Scan for the cell matching the given text and deliver its (x, y) coordinate at center. 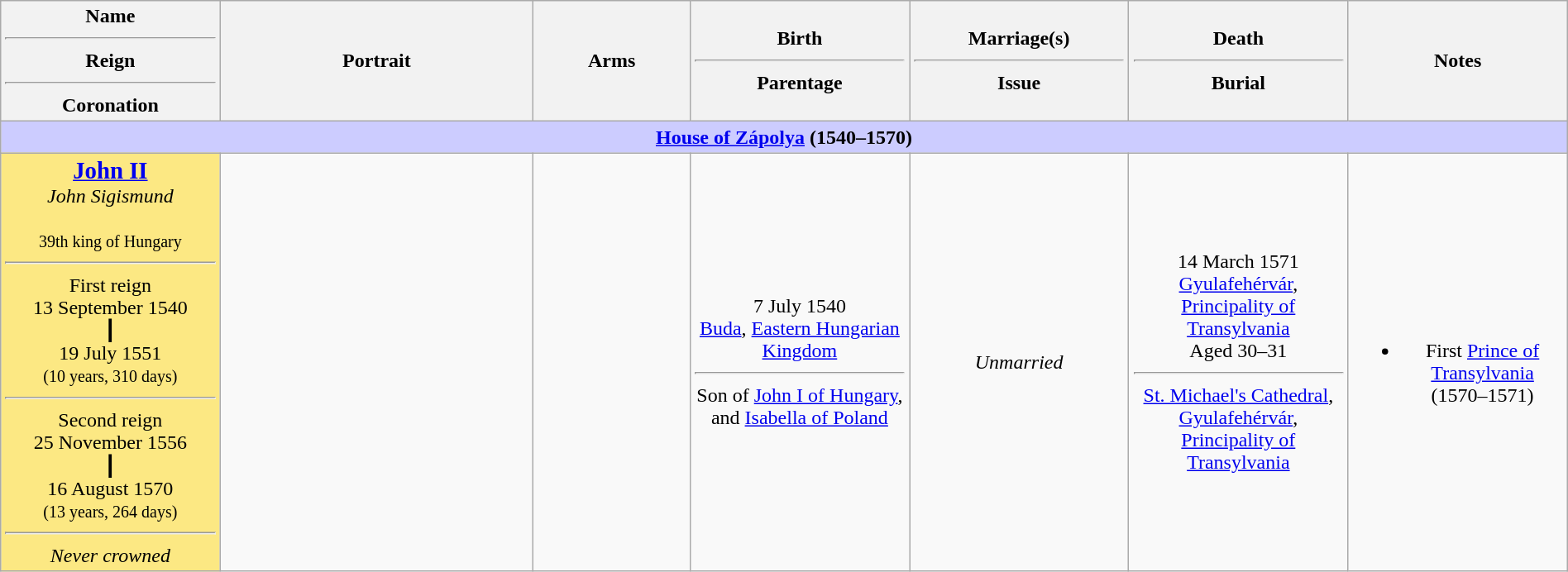
Unmarried (1019, 362)
14 March 1571Gyulafehérvár, Principality of TransylvaniaAged 30–31St. Michael's Cathedral, Gyulafehérvár, Principality of Transylvania (1239, 362)
Portrait (377, 61)
NameReignCoronation (111, 61)
BirthParentage (799, 61)
Notes (1457, 61)
Marriage(s)Issue (1019, 61)
House of Zápolya (1540–1570) (784, 137)
Arms (612, 61)
DeathBurial (1239, 61)
7 July 1540Buda, Eastern Hungarian KingdomSon of John I of Hungary, and Isabella of Poland (799, 362)
First Prince of Transylvania (1570–1571) (1457, 362)
